From the cell containing the given text, extract its center point as [X, Y] coordinate. 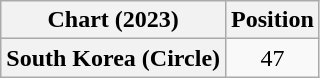
Chart (2023) [114, 20]
South Korea (Circle) [114, 58]
47 [273, 58]
Position [273, 20]
